Find where the given text appears and provide that cell's center as [x, y] coordinate. 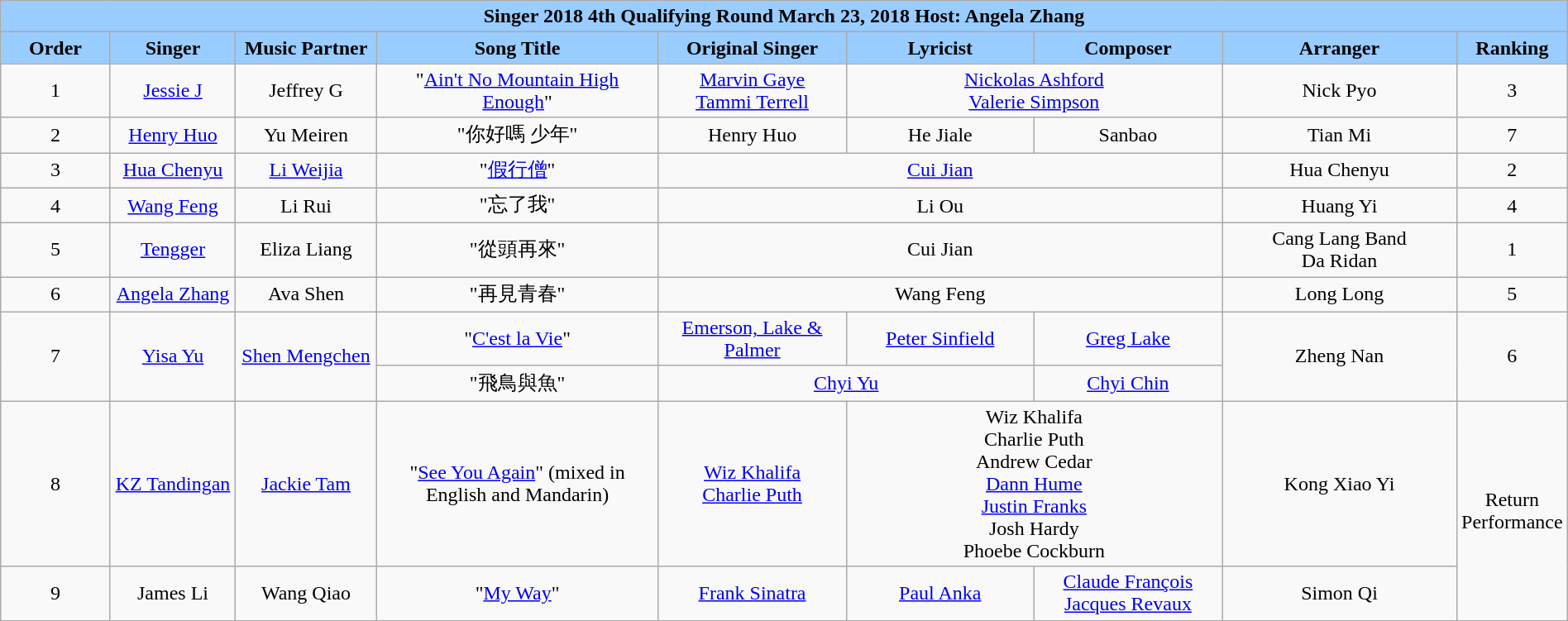
Lyricist [939, 48]
Kong Xiao Yi [1340, 484]
Long Long [1340, 294]
"Ain't No Mountain High Enough" [518, 91]
Li Ou [940, 205]
Angela Zhang [173, 294]
Tengger [173, 250]
Song Title [518, 48]
Peter Sinfield [939, 339]
He Jiale [939, 136]
"從頭再來" [518, 250]
Chyi Yu [846, 384]
"飛鳥與魚" [518, 384]
Order [56, 48]
"假行僧" [518, 170]
Shen Mengchen [306, 356]
Ranking [1512, 48]
Nick Pyo [1340, 91]
8 [56, 484]
"My Way" [518, 594]
Sanbao [1128, 136]
Ava Shen [306, 294]
"你好嗎 少年" [518, 136]
Huang Yi [1340, 205]
Original Singer [753, 48]
Composer [1128, 48]
Singer 2018 4th Qualifying Round March 23, 2018 Host: Angela Zhang [784, 17]
James Li [173, 594]
Jessie J [173, 91]
Nickolas AshfordValerie Simpson [1034, 91]
Zheng Nan [1340, 356]
Wiz KhalifaCharlie PuthAndrew CedarDann HumeJustin FranksJosh HardyPhoebe Cockburn [1034, 484]
Simon Qi [1340, 594]
Greg Lake [1128, 339]
Music Partner [306, 48]
Emerson, Lake & Palmer [753, 339]
Jeffrey G [306, 91]
Tian Mi [1340, 136]
Chyi Chin [1128, 384]
Eliza Liang [306, 250]
"See You Again" (mixed in English and Mandarin) [518, 484]
Frank Sinatra [753, 594]
Wiz KhalifaCharlie Puth [753, 484]
Paul Anka [939, 594]
"C'est la Vie" [518, 339]
Cang Lang BandDa Ridan [1340, 250]
Return Performance [1512, 511]
Yu Meiren [306, 136]
Claude FrançoisJacques Revaux [1128, 594]
KZ Tandingan [173, 484]
"再見青春" [518, 294]
Singer [173, 48]
Jackie Tam [306, 484]
Wang Qiao [306, 594]
Li Weijia [306, 170]
Yisa Yu [173, 356]
Marvin GayeTammi Terrell [753, 91]
Arranger [1340, 48]
Li Rui [306, 205]
9 [56, 594]
"忘了我" [518, 205]
